Return (X, Y) of the center of cell containing provided text 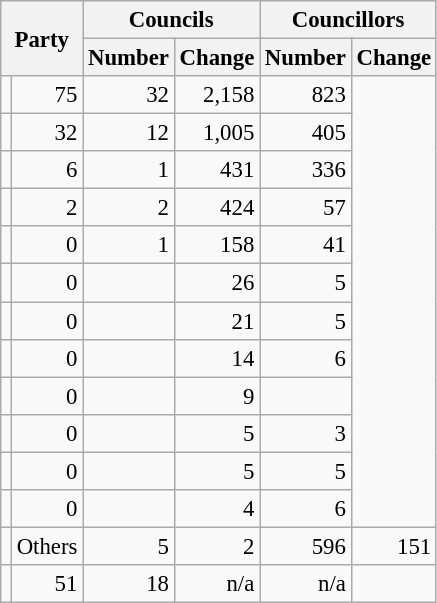
3 (306, 433)
596 (306, 546)
1,005 (216, 133)
Councils (172, 20)
424 (216, 208)
823 (306, 95)
158 (216, 245)
51 (46, 584)
26 (216, 283)
75 (46, 95)
4 (216, 509)
41 (306, 245)
151 (394, 546)
336 (306, 170)
431 (216, 170)
12 (129, 133)
Others (46, 546)
9 (216, 396)
18 (129, 584)
405 (306, 133)
57 (306, 208)
Party (42, 38)
14 (216, 358)
21 (216, 321)
2,158 (216, 95)
Councillors (348, 20)
